Find where the given text appears and provide that cell's center as [x, y] coordinate. 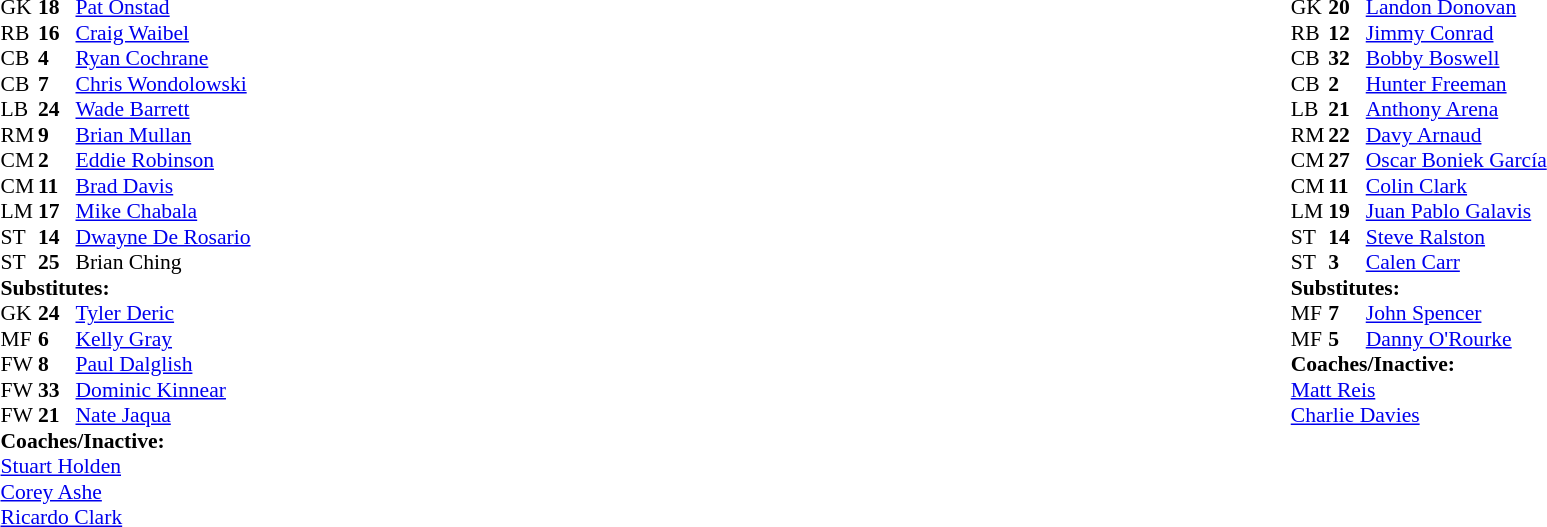
Chris Wondolowski [164, 84]
16 [57, 33]
8 [57, 365]
Anthony Arena [1456, 109]
33 [57, 390]
Craig Waibel [164, 33]
Oscar Boniek García [1456, 161]
Juan Pablo Galavis [1456, 211]
12 [1347, 33]
Colin Clark [1456, 186]
Matt Reis [1419, 390]
Hunter Freeman [1456, 84]
3 [1347, 263]
Corey Ashe [125, 492]
4 [57, 59]
Jimmy Conrad [1456, 33]
Ryan Cochrane [164, 59]
GK [19, 313]
Wade Barrett [164, 109]
Eddie Robinson [164, 161]
17 [57, 211]
Nate Jaqua [164, 415]
9 [57, 135]
22 [1347, 135]
27 [1347, 161]
5 [1347, 339]
32 [1347, 59]
19 [1347, 211]
Mike Chabala [164, 211]
Paul Dalglish [164, 365]
Dwayne De Rosario [164, 237]
Charlie Davies [1419, 415]
6 [57, 339]
Brian Mullan [164, 135]
Brian Ching [164, 263]
Brad Davis [164, 186]
25 [57, 263]
Danny O'Rourke [1456, 339]
Calen Carr [1456, 263]
Davy Arnaud [1456, 135]
Dominic Kinnear [164, 390]
Kelly Gray [164, 339]
Stuart Holden [125, 467]
John Spencer [1456, 313]
Steve Ralston [1456, 237]
Tyler Deric [164, 313]
Bobby Boswell [1456, 59]
